Capture the cell that displays the provided text and extract its (x, y) central coordinate. 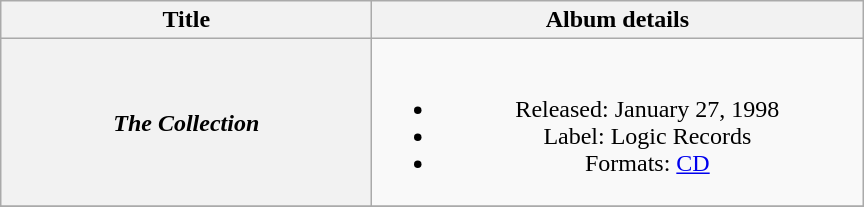
Album details (618, 20)
Released: January 27, 1998Label: Logic RecordsFormats: CD (618, 122)
The Collection (186, 122)
Title (186, 20)
